Extract the (x, y) coordinate from the center of the cell holding the provided text.  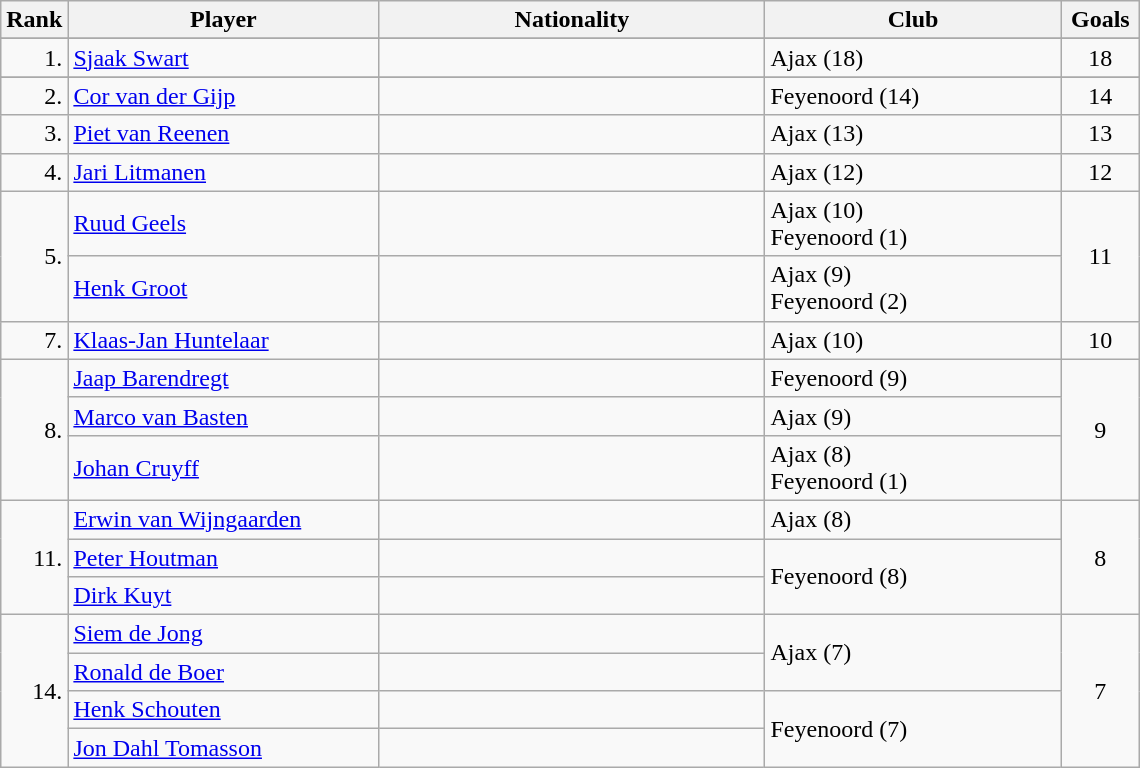
8 (1100, 557)
Ajax (18) (913, 58)
Feyenoord (8) (913, 576)
8. (34, 430)
12 (1100, 172)
Henk Groot (224, 288)
Ruud Geels (224, 224)
9 (1100, 430)
Dirk Kuyt (224, 596)
Goals (1100, 20)
3. (34, 134)
Ronald de Boer (224, 672)
2. (34, 96)
14. (34, 691)
5. (34, 256)
18 (1100, 58)
4. (34, 172)
Peter Houtman (224, 557)
Sjaak Swart (224, 58)
Ajax (10) (913, 340)
Rank (34, 20)
11 (1100, 256)
Siem de Jong (224, 634)
Klaas-Jan Huntelaar (224, 340)
Johan Cruyff (224, 468)
10 (1100, 340)
Jon Dahl Tomasson (224, 748)
Club (913, 20)
Ajax (10)Feyenoord (1) (913, 224)
Jaap Barendregt (224, 378)
Erwin van Wijngaarden (224, 519)
Ajax (8) (913, 519)
14 (1100, 96)
Jari Litmanen (224, 172)
13 (1100, 134)
Ajax (13) (913, 134)
Piet van Reenen (224, 134)
Ajax (7) (913, 653)
Ajax (9)Feyenoord (2) (913, 288)
Ajax (12) (913, 172)
Player (224, 20)
Cor van der Gijp (224, 96)
Nationality (572, 20)
Ajax (8)Feyenoord (1) (913, 468)
7 (1100, 691)
Feyenoord (9) (913, 378)
Feyenoord (7) (913, 729)
1. (34, 58)
11. (34, 557)
Marco van Basten (224, 416)
Ajax (9) (913, 416)
Henk Schouten (224, 710)
Feyenoord (14) (913, 96)
7. (34, 340)
